For the text-containing cell, return its midpoint in [X, Y] coordinate format. 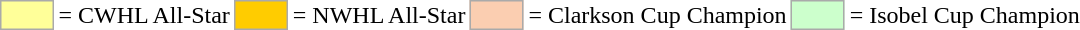
= NWHL All-Star [379, 15]
= CWHL All-Star [144, 15]
= Clarkson Cup Champion [658, 15]
